Scan for the cell matching the given text and deliver its [X, Y] coordinate at center. 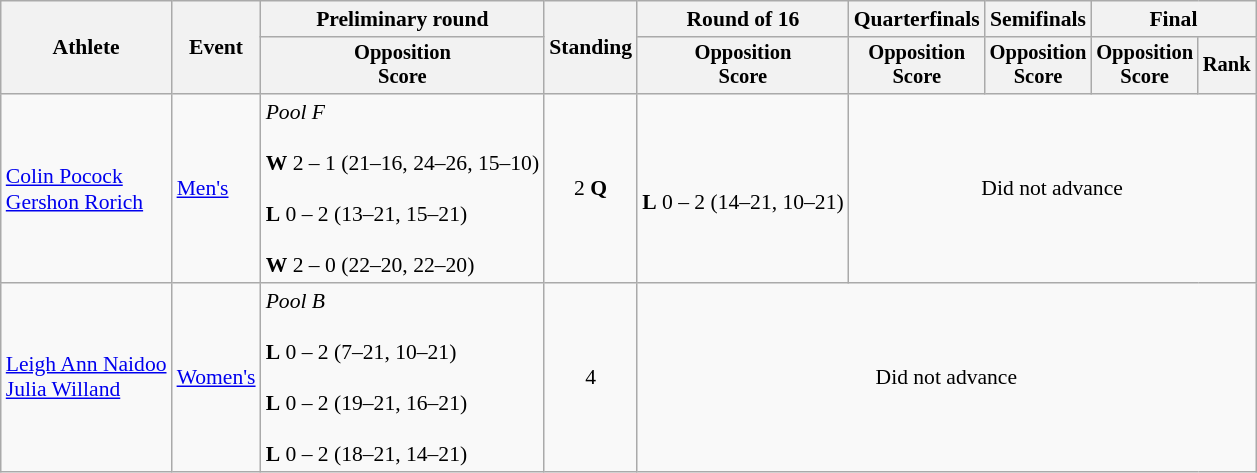
Rank [1227, 66]
4 [590, 378]
Colin PocockGershon Rorich [86, 188]
Athlete [86, 48]
Preliminary round [403, 19]
Pool FW 2 – 1 (21–16, 24–26, 15–10)L 0 – 2 (13–21, 15–21)W 2 – 0 (22–20, 22–20) [403, 188]
Quarterfinals [917, 19]
Women's [216, 378]
Standing [590, 48]
Event [216, 48]
Men's [216, 188]
Semifinals [1038, 19]
Round of 16 [743, 19]
L 0 – 2 (14–21, 10–21) [743, 188]
Leigh Ann NaidooJulia Willand [86, 378]
Pool BL 0 – 2 (7–21, 10–21)L 0 – 2 (19–21, 16–21)L 0 – 2 (18–21, 14–21) [403, 378]
2 Q [590, 188]
Final [1173, 19]
